Scan for the cell matching the given text and deliver its [x, y] coordinate at center. 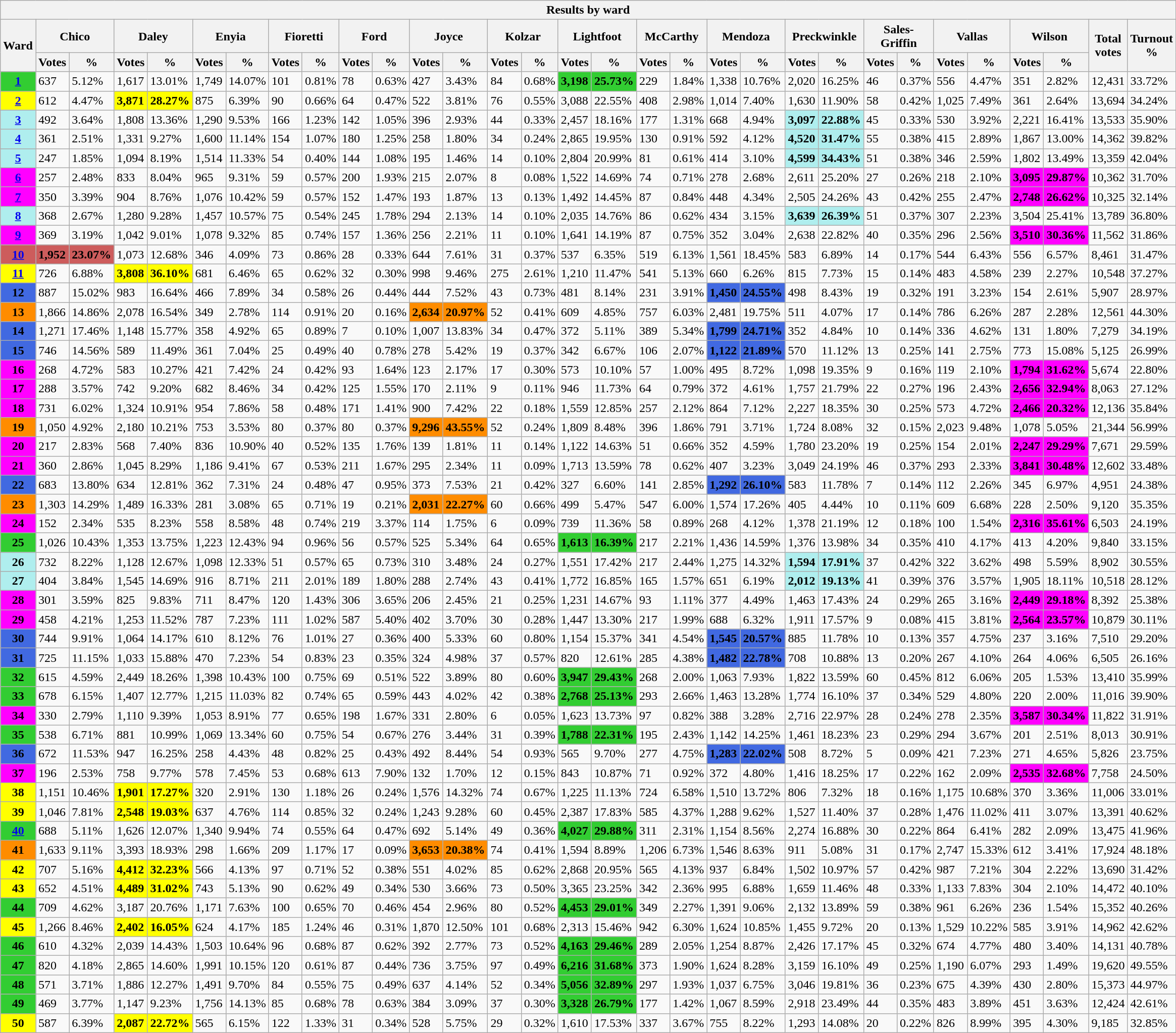
13.49% [1066, 158]
7.12% [762, 408]
7.53% [466, 485]
558 [209, 523]
1,225 [575, 792]
35.61% [1066, 523]
2.23% [989, 216]
541 [653, 274]
1,076 [209, 196]
1,037 [724, 985]
17.17% [841, 946]
119 [950, 370]
10.57% [247, 216]
22.55% [614, 100]
1,867 [1027, 139]
787 [209, 619]
1,623 [575, 715]
731 [52, 408]
33.01% [1152, 792]
17.43% [841, 600]
17.27% [170, 792]
6.84% [762, 869]
198 [355, 715]
668 [724, 120]
660 [724, 274]
8.19% [170, 158]
544 [950, 254]
16 [18, 370]
1.85% [92, 158]
711 [209, 600]
26.99% [1152, 350]
1,901 [131, 792]
1,338 [724, 81]
624 [209, 927]
0.31% [391, 927]
12.67% [170, 562]
1.25% [391, 139]
0.96% [320, 542]
20.38% [466, 850]
2.45% [466, 600]
2.13% [466, 216]
7,671 [1108, 446]
49.55% [1152, 965]
682 [209, 389]
0.46% [391, 908]
24.71% [762, 331]
20.76% [170, 908]
1.43% [320, 600]
24.26% [841, 196]
4.14% [466, 985]
7.21% [989, 869]
10,518 [1108, 581]
35.84% [1152, 408]
4,163 [575, 946]
13,410 [1108, 677]
11.33% [247, 158]
239 [1027, 274]
3,198 [575, 81]
22.27% [466, 504]
271 [1027, 754]
1.78% [391, 216]
13.80% [92, 485]
37.27% [1152, 274]
0.54% [320, 216]
256 [426, 235]
1.31% [689, 120]
3.39% [92, 196]
193 [426, 196]
15.33% [989, 850]
1.70% [466, 773]
16.88% [841, 831]
4.43% [247, 754]
1,514 [209, 158]
961 [950, 908]
Lightfoot [597, 36]
23.25% [614, 889]
773 [1027, 350]
1.90% [689, 965]
28.27% [170, 100]
1,353 [131, 542]
4.09% [247, 254]
8.91% [247, 715]
26.39% [841, 216]
360 [52, 466]
14.07% [247, 81]
237 [1027, 639]
1,148 [131, 331]
1,378 [802, 523]
3,504 [1027, 216]
20.99% [614, 158]
3,871 [131, 100]
1,288 [724, 811]
15.88% [170, 658]
4.20% [1066, 542]
1.64% [391, 370]
40.10% [1152, 889]
55 [880, 139]
219 [355, 523]
3,046 [802, 985]
525 [426, 542]
20.95% [614, 869]
1.00% [689, 370]
8.14% [614, 293]
9,120 [1108, 504]
12,431 [1108, 81]
41.96% [1152, 831]
826 [950, 1023]
458 [52, 619]
8.28% [762, 965]
6.71% [92, 735]
19.81% [841, 985]
2.85% [689, 485]
3.53% [247, 427]
8.12% [247, 639]
42.62% [1152, 927]
1.46% [466, 158]
22.88% [841, 120]
1,574 [724, 504]
7,279 [1108, 331]
8.99% [989, 1023]
2.78% [247, 312]
139 [426, 446]
32.85% [1152, 1023]
0.83% [320, 658]
6.00% [689, 504]
2.98% [689, 100]
289 [653, 946]
411 [1027, 811]
3.65% [391, 600]
22.97% [841, 715]
277 [653, 754]
34.43% [841, 158]
10.22% [989, 927]
2,638 [802, 235]
1,069 [209, 735]
16.39% [614, 542]
15,352 [1108, 908]
341 [653, 639]
4.39% [989, 985]
19.95% [614, 139]
1,147 [131, 1004]
1,280 [131, 216]
8.87% [762, 946]
9.39% [170, 715]
1,025 [950, 100]
1.53% [1066, 677]
916 [209, 581]
Fioretti [304, 36]
1.11% [689, 600]
454 [426, 908]
1.01% [320, 639]
0.50% [539, 889]
8.08% [841, 427]
1,482 [724, 658]
8.63% [762, 850]
15.08% [1066, 350]
9.48% [989, 427]
384 [426, 1004]
911 [802, 850]
5.40% [391, 619]
29.46% [614, 946]
1.86% [689, 427]
2.66% [689, 696]
86 [653, 216]
32.68% [1066, 773]
17.57% [841, 619]
495 [724, 370]
1,290 [209, 120]
Kolzar [523, 36]
236 [1027, 908]
14.19% [614, 235]
43.55% [466, 427]
185 [285, 927]
1,905 [1027, 581]
30.55% [1152, 562]
Ford [374, 36]
634 [131, 485]
9.32% [247, 235]
1,610 [575, 1023]
1,756 [209, 1004]
16.41% [1066, 120]
1,546 [724, 850]
1,724 [802, 427]
1,376 [802, 542]
14.76% [614, 216]
56 [355, 542]
307 [950, 216]
1,042 [131, 235]
1,007 [426, 331]
4.98% [466, 658]
946 [575, 389]
44.30% [1152, 312]
Daley [154, 36]
25.41% [1066, 216]
1,799 [724, 331]
24.38% [1152, 485]
1.36% [391, 235]
3.37% [391, 523]
2.33% [989, 466]
2,634 [426, 312]
10.21% [170, 427]
6.89% [841, 254]
22.31% [614, 735]
1,822 [802, 677]
32.89% [614, 985]
8.76% [170, 196]
672 [52, 754]
10.90% [247, 446]
1.55% [391, 389]
21.19% [841, 523]
1,510 [724, 792]
2,227 [802, 408]
885 [802, 639]
1,713 [575, 466]
11,016 [1108, 696]
3.66% [466, 889]
38 [18, 792]
3,088 [575, 100]
1,808 [131, 120]
3,095 [1027, 177]
9.83% [170, 600]
8.58% [247, 523]
131 [1027, 331]
4.58% [989, 274]
39.82% [1152, 139]
3.28% [762, 715]
12.81% [170, 485]
8.71% [247, 581]
18.23% [841, 735]
17.53% [614, 1023]
571 [52, 985]
22.02% [762, 754]
5,125 [1108, 350]
2,535 [1027, 773]
7.93% [762, 677]
171 [355, 408]
362 [209, 485]
1,774 [802, 696]
Ward [18, 45]
5.33% [466, 639]
7.52% [466, 293]
351 [1027, 81]
14.43% [170, 946]
5.42% [466, 350]
10.85% [762, 927]
8.43% [841, 293]
14.56% [92, 350]
9.62% [762, 811]
1,802 [1027, 158]
2,457 [575, 120]
8.29% [170, 466]
1.57% [689, 581]
592 [724, 139]
954 [209, 408]
17,924 [1108, 850]
8.59% [762, 1004]
615 [52, 677]
1,809 [575, 427]
3 [18, 120]
0.85% [320, 811]
32.23% [170, 869]
448 [724, 196]
6.97% [1066, 485]
6.43% [989, 254]
480 [1027, 946]
3.43% [466, 81]
2.53% [92, 773]
2.68% [762, 177]
31.62% [1066, 370]
2,918 [802, 1004]
6.13% [689, 254]
758 [131, 773]
6.58% [689, 792]
14,362 [1108, 139]
1,551 [575, 562]
Chico [75, 36]
1,033 [131, 658]
1.08% [391, 158]
589 [131, 350]
1,492 [575, 196]
2.26% [989, 485]
358 [209, 331]
11.13% [614, 792]
414 [724, 158]
5.05% [1066, 427]
39.90% [1152, 696]
Enyia [230, 36]
8.56% [762, 831]
1.05% [391, 120]
6.73% [689, 850]
8.47% [247, 600]
757 [653, 312]
9.46% [466, 274]
1,110 [131, 715]
2,656 [1027, 389]
2,466 [1027, 408]
3.08% [247, 504]
33 [18, 696]
70 [355, 908]
7.04% [247, 350]
282 [1027, 831]
22.82% [841, 235]
1,133 [950, 889]
10.15% [247, 965]
537 [575, 254]
8.89% [614, 850]
1,063 [724, 677]
508 [802, 754]
2,868 [575, 869]
20.97% [466, 312]
14.25% [762, 735]
26.16% [1152, 658]
53 [285, 773]
568 [131, 446]
170 [426, 389]
744 [52, 639]
8.04% [170, 177]
13.36% [170, 120]
3.41% [1066, 850]
10.87% [614, 773]
9.91% [92, 639]
Wilson [1049, 36]
4.94% [762, 120]
5.75% [466, 1023]
13.72% [762, 792]
310 [426, 562]
19.35% [841, 370]
9.72% [841, 927]
1,067 [724, 1004]
2,023 [950, 427]
10.99% [170, 735]
1,340 [209, 831]
19.75% [762, 312]
12.33% [247, 562]
875 [209, 100]
13.28% [762, 696]
443 [426, 696]
0.23% [915, 985]
402 [426, 619]
1.81% [466, 446]
499 [575, 504]
511 [802, 312]
44.97% [1152, 985]
12.68% [170, 254]
1,050 [52, 427]
0.95% [391, 485]
6.46% [247, 274]
Totalvotes [1108, 45]
23.75% [1152, 754]
942 [653, 927]
306 [355, 600]
10,879 [1108, 619]
26.62% [1066, 196]
481 [575, 293]
30.11% [1152, 619]
29.43% [614, 677]
3.15% [762, 216]
Preckwinkle [824, 36]
Joyce [448, 36]
56.99% [1152, 427]
McCarthy [672, 36]
2.11% [466, 389]
410 [950, 542]
2.44% [689, 562]
388 [724, 715]
4.77% [989, 946]
887 [52, 293]
3.19% [92, 235]
13.89% [841, 908]
725 [52, 658]
14,962 [1108, 927]
13,533 [1108, 120]
31.86% [1152, 235]
180 [355, 139]
16.85% [614, 581]
11.90% [841, 100]
2.74% [466, 581]
2.93% [466, 120]
407 [724, 466]
1,175 [950, 792]
4.10% [989, 658]
9.01% [170, 235]
7.49% [989, 100]
27.12% [1152, 389]
2,087 [131, 1023]
35.99% [1152, 677]
1,952 [52, 254]
1.33% [320, 1023]
14,472 [1108, 889]
3.77% [92, 1004]
215 [426, 177]
11.03% [247, 696]
881 [131, 735]
1,886 [131, 985]
1.41% [391, 408]
29.29% [1066, 446]
16.05% [170, 927]
14.29% [92, 504]
275 [504, 274]
1.42% [689, 1004]
9.11% [92, 850]
0.93% [539, 754]
451 [1027, 1004]
786 [950, 312]
162 [950, 773]
4.54% [689, 639]
4,489 [131, 889]
36.10% [170, 274]
327 [575, 485]
14.13% [247, 1004]
2,804 [575, 158]
9.06% [762, 908]
1,275 [724, 562]
2.77% [466, 946]
1,271 [52, 331]
4,027 [575, 831]
900 [426, 408]
3.92% [989, 120]
547 [653, 504]
7.81% [92, 811]
965 [209, 177]
10.76% [762, 81]
144 [355, 158]
6.30% [689, 927]
1,633 [52, 850]
2.17% [466, 370]
10.10% [614, 370]
566 [209, 869]
200 [355, 177]
2.56% [989, 235]
2.96% [466, 908]
3,510 [1027, 235]
19,620 [1108, 965]
11.14% [247, 139]
2,035 [575, 216]
3.64% [92, 120]
142 [355, 120]
82 [285, 696]
67 [285, 466]
644 [426, 254]
3,639 [802, 216]
674 [950, 946]
833 [131, 177]
24.55% [762, 293]
2,387 [575, 811]
427 [426, 81]
32.14% [1152, 196]
10.42% [247, 196]
3.63% [1066, 1004]
466 [209, 293]
15.46% [614, 927]
12.50% [466, 927]
14.45% [614, 196]
430 [1027, 985]
389 [653, 331]
1,292 [724, 485]
528 [426, 1023]
1.99% [689, 619]
7.86% [247, 408]
434 [724, 216]
30.36% [1066, 235]
8,392 [1108, 600]
191 [950, 293]
2,402 [131, 927]
7.63% [247, 908]
265 [950, 600]
4.32% [92, 946]
1,064 [131, 639]
2,039 [131, 946]
5.12% [92, 81]
16.64% [170, 293]
1,014 [724, 100]
1,223 [209, 542]
14.63% [614, 446]
0.84% [689, 196]
16.54% [170, 312]
122 [285, 1023]
12.43% [247, 542]
2,012 [802, 581]
1,186 [209, 466]
4,520 [802, 139]
3,097 [802, 120]
10.64% [247, 946]
330 [52, 715]
1.84% [689, 81]
1,283 [724, 754]
1,503 [209, 946]
22.72% [170, 1023]
724 [653, 792]
681 [209, 274]
4.38% [689, 658]
732 [52, 562]
18.93% [170, 850]
17.91% [841, 562]
77 [285, 715]
10.46% [92, 792]
675 [950, 985]
755 [724, 1023]
7.89% [247, 293]
7,758 [1108, 773]
5,674 [1108, 370]
255 [950, 196]
1,991 [209, 965]
14.59% [762, 542]
9.94% [247, 831]
3,159 [802, 965]
13.30% [614, 619]
7.73% [841, 274]
15,373 [1108, 985]
1,210 [575, 274]
22.80% [1152, 370]
3,947 [575, 677]
106 [653, 350]
23.07% [92, 254]
18.25% [841, 773]
6.06% [989, 677]
9.41% [247, 466]
295 [426, 466]
322 [950, 562]
3.84% [92, 581]
1,749 [209, 81]
1,491 [209, 985]
4.44% [841, 504]
6.35% [614, 254]
678 [52, 696]
6.75% [762, 985]
25.20% [841, 177]
1,190 [950, 965]
11,822 [1108, 715]
4,412 [131, 869]
2.50% [1066, 504]
2,274 [802, 831]
31.02% [170, 889]
3.48% [466, 562]
48.18% [1152, 850]
14,131 [1108, 946]
Vallas [972, 36]
2,564 [1027, 619]
0.78% [391, 350]
13,391 [1108, 811]
2,132 [802, 908]
5.59% [1066, 562]
12,561 [1108, 312]
1,391 [724, 908]
13.00% [1066, 139]
4.85% [614, 312]
40.26% [1152, 908]
231 [653, 293]
1,073 [131, 254]
218 [950, 177]
14.86% [92, 312]
189 [355, 581]
1,053 [209, 715]
4.34% [762, 196]
2.05% [689, 946]
708 [802, 658]
1,780 [802, 446]
1.24% [320, 927]
7.90% [391, 773]
1,527 [802, 811]
4.61% [762, 389]
28.12% [1152, 581]
13.75% [170, 542]
10.97% [841, 869]
1,788 [575, 735]
1,231 [575, 600]
11.47% [614, 274]
19.13% [841, 581]
33.48% [1152, 466]
5,056 [575, 985]
2.36% [689, 889]
0.20% [915, 658]
71 [653, 773]
2,247 [1027, 446]
13,789 [1108, 216]
1,600 [209, 139]
276 [426, 735]
6.02% [92, 408]
30.48% [1066, 466]
529 [950, 696]
12.77% [170, 696]
6,503 [1108, 523]
324 [426, 658]
16.33% [170, 504]
0.86% [320, 254]
357 [950, 639]
1,659 [802, 889]
4.07% [841, 312]
0.05% [539, 715]
1,293 [802, 1023]
3.36% [1066, 792]
18.26% [170, 677]
2.89% [989, 139]
2.48% [92, 177]
1.75% [466, 523]
11,562 [1108, 235]
9.27% [170, 139]
9.20% [170, 389]
1.02% [320, 619]
3.75% [466, 965]
1.47% [391, 196]
1,576 [426, 792]
331 [426, 715]
35.35% [1152, 504]
18.35% [841, 408]
2 [18, 100]
36.80% [1152, 216]
336 [950, 331]
297 [653, 985]
1,476 [950, 811]
94 [285, 542]
651 [724, 581]
5.08% [841, 850]
337 [653, 1023]
2,505 [802, 196]
32.94% [1066, 389]
1,253 [131, 619]
613 [355, 773]
1,529 [950, 927]
201 [1027, 735]
4.06% [1066, 658]
6.19% [762, 581]
350 [52, 196]
21.79% [841, 389]
2.91% [247, 792]
9.23% [170, 1004]
4,951 [1108, 485]
726 [52, 274]
444 [426, 293]
652 [52, 889]
2.22% [1066, 869]
166 [285, 120]
1,461 [802, 735]
815 [802, 274]
1,407 [131, 696]
1,559 [575, 408]
1,026 [52, 542]
469 [52, 1004]
13,359 [1108, 158]
17.42% [614, 562]
392 [426, 946]
2,611 [802, 177]
746 [52, 350]
10,362 [1108, 177]
11.49% [170, 350]
11,006 [1108, 792]
18.11% [1066, 581]
20.57% [762, 639]
Mendoza [746, 36]
3.10% [762, 158]
345 [1027, 485]
15.02% [92, 293]
0.81% [320, 81]
937 [724, 869]
7.61% [466, 254]
132 [426, 773]
2.47% [989, 196]
25.73% [614, 81]
7.83% [989, 889]
570 [802, 350]
2,180 [131, 427]
4.49% [762, 600]
11.36% [614, 523]
3.70% [466, 619]
5.14% [466, 831]
736 [426, 965]
24.50% [1152, 773]
1,303 [52, 504]
9,840 [1108, 542]
281 [209, 504]
285 [653, 658]
2,020 [802, 81]
791 [724, 427]
42.04% [1152, 158]
2,316 [1027, 523]
26.79% [614, 1004]
0.43% [391, 754]
10.88% [841, 658]
8,013 [1108, 735]
9.31% [247, 177]
13.98% [841, 542]
33.72% [1152, 81]
7.31% [247, 485]
1,447 [575, 619]
753 [209, 427]
825 [131, 600]
0.51% [391, 677]
2,313 [575, 927]
15.37% [614, 639]
1.87% [466, 196]
1,206 [653, 850]
12.85% [614, 408]
11.40% [841, 811]
998 [426, 274]
6,216 [575, 965]
2,748 [1027, 196]
2,548 [131, 811]
1 [18, 81]
4.37% [689, 811]
2.75% [989, 350]
6.32% [762, 619]
8,063 [1108, 389]
11.46% [841, 889]
538 [52, 735]
1.23% [320, 120]
3,328 [575, 1004]
31.91% [1152, 715]
3.62% [989, 562]
5.16% [92, 869]
17.26% [762, 504]
987 [950, 869]
1,266 [52, 927]
1,046 [52, 811]
25.13% [614, 696]
34.24% [1152, 100]
6.41% [989, 831]
1,151 [52, 792]
3,393 [131, 850]
35 [18, 735]
11.15% [92, 658]
31.70% [1152, 177]
25.38% [1152, 600]
4.18% [92, 965]
1,613 [575, 542]
1,455 [802, 927]
1,502 [802, 869]
1,641 [575, 235]
23.49% [841, 1004]
264 [1027, 658]
8,902 [1108, 562]
3,365 [575, 889]
3,049 [802, 466]
0.60% [539, 677]
Turnout% [1152, 45]
1,171 [209, 908]
1,436 [724, 542]
1,489 [131, 504]
Sales-Griffin [899, 36]
2.83% [92, 446]
23.20% [841, 446]
13,690 [1108, 869]
50 [18, 1023]
1,870 [426, 927]
28.97% [1152, 293]
370 [1027, 792]
1.66% [247, 850]
2.64% [1066, 100]
904 [131, 196]
11.53% [92, 754]
11.02% [989, 811]
21,344 [1108, 427]
3.09% [466, 1004]
3,841 [1027, 466]
2.35% [989, 715]
0.59% [391, 696]
18.16% [614, 120]
17.83% [614, 811]
13,694 [1108, 100]
Results by ward [588, 10]
1,045 [131, 466]
1,626 [131, 831]
806 [802, 792]
4,599 [802, 158]
400 [426, 639]
1,757 [802, 389]
1,522 [575, 177]
3.07% [1066, 811]
2,481 [724, 312]
376 [950, 581]
395 [1027, 1023]
2.79% [92, 715]
10,548 [1108, 274]
551 [426, 869]
42.61% [1152, 1004]
7.32% [841, 792]
8.44% [466, 754]
0.79% [689, 389]
4 [18, 139]
4.76% [247, 811]
2,747 [950, 850]
2.86% [92, 466]
4.21% [92, 619]
2,031 [426, 504]
709 [52, 908]
29.01% [614, 908]
1,324 [131, 408]
843 [575, 773]
29.18% [1066, 600]
1,331 [131, 139]
12.61% [614, 658]
31.42% [1152, 869]
368 [52, 216]
19.03% [170, 811]
1,398 [209, 677]
125 [355, 389]
7.45% [247, 773]
7,510 [1108, 639]
405 [802, 504]
5,907 [1108, 293]
1,630 [802, 100]
220 [1027, 696]
369 [52, 235]
17.46% [92, 331]
111 [285, 619]
1,772 [575, 581]
3.40% [1066, 946]
1,911 [802, 619]
40.62% [1152, 811]
947 [131, 754]
157 [355, 235]
0.26% [915, 177]
12.27% [170, 985]
6.07% [989, 965]
1,450 [724, 293]
3,187 [131, 908]
135 [355, 446]
6.57% [1066, 254]
9,185 [1108, 1023]
404 [52, 581]
2,221 [1027, 120]
1,457 [209, 216]
165 [653, 581]
1.17% [320, 850]
228 [1027, 504]
298 [209, 850]
4.30% [1066, 1023]
6.67% [614, 350]
470 [209, 658]
0.80% [539, 639]
4.65% [1066, 754]
18.45% [762, 254]
578 [209, 773]
12.07% [170, 831]
742 [131, 389]
2.67% [92, 216]
377 [724, 600]
205 [1027, 677]
10,325 [1108, 196]
812 [950, 677]
739 [575, 523]
2.82% [1066, 81]
11.52% [170, 619]
6.68% [989, 504]
1.49% [1066, 965]
4.51% [92, 889]
8.48% [614, 427]
34.19% [1152, 331]
123 [426, 370]
33.15% [1152, 542]
301 [52, 600]
10.27% [170, 370]
4.84% [841, 331]
13.73% [614, 715]
35.90% [1152, 120]
206 [426, 600]
1,254 [724, 946]
245 [355, 216]
9.53% [247, 120]
1,243 [426, 811]
40.78% [1152, 946]
2.31% [689, 831]
535 [131, 523]
743 [209, 889]
320 [209, 792]
2.28% [1066, 312]
39 [18, 811]
229 [653, 81]
13.01% [170, 81]
30.34% [1066, 715]
1.18% [320, 792]
13,475 [1108, 831]
13.34% [247, 735]
2.59% [989, 158]
209 [285, 850]
15.77% [170, 331]
408 [653, 100]
995 [724, 889]
1,416 [802, 773]
1,617 [131, 81]
26.10% [762, 485]
1.76% [391, 446]
267 [950, 658]
11.73% [614, 389]
0.53% [320, 466]
23.57% [1066, 619]
14.60% [170, 965]
4,453 [575, 908]
9.77% [170, 773]
2,078 [131, 312]
1,142 [724, 735]
1,794 [1027, 370]
14.67% [614, 600]
1.07% [320, 139]
12,424 [1108, 1004]
692 [426, 831]
3,653 [426, 850]
1,215 [209, 696]
12,136 [1108, 408]
14.17% [170, 639]
20.32% [1066, 408]
81 [653, 158]
311 [653, 831]
1,561 [724, 254]
29.87% [1066, 177]
287 [1027, 312]
983 [131, 293]
10.68% [989, 792]
1,128 [131, 562]
29.59% [1152, 446]
2.12% [689, 408]
296 [950, 235]
6.60% [614, 485]
413 [1027, 542]
112 [950, 485]
0.92% [689, 773]
5,826 [1108, 754]
519 [653, 254]
29.20% [1152, 639]
29.88% [614, 831]
3,808 [131, 274]
22.78% [762, 658]
836 [209, 446]
3.04% [762, 235]
3.59% [92, 600]
96 [285, 946]
1,094 [131, 158]
707 [52, 869]
8,461 [1108, 254]
6.03% [689, 312]
30.91% [1152, 735]
2,768 [575, 696]
13.83% [466, 331]
0.40% [320, 158]
21.89% [762, 350]
683 [52, 485]
3,587 [1027, 715]
12,602 [1108, 466]
11.12% [841, 350]
3.44% [466, 735]
2,716 [802, 715]
31.68% [614, 965]
5.47% [614, 504]
1,866 [52, 312]
247 [52, 158]
14.08% [841, 1023]
0.21% [391, 504]
6,505 [1108, 658]
69 [355, 677]
0.58% [320, 293]
10.91% [170, 408]
8.23% [170, 523]
2,426 [802, 946]
9,296 [426, 427]
